Search for the cell housing the specified text and yield its [x, y] center coordinate. 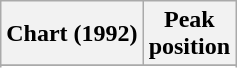
Peakposition [189, 34]
Chart (1992) [72, 34]
